Provide the (X, Y) coordinate of the cell's center where the given text is located.  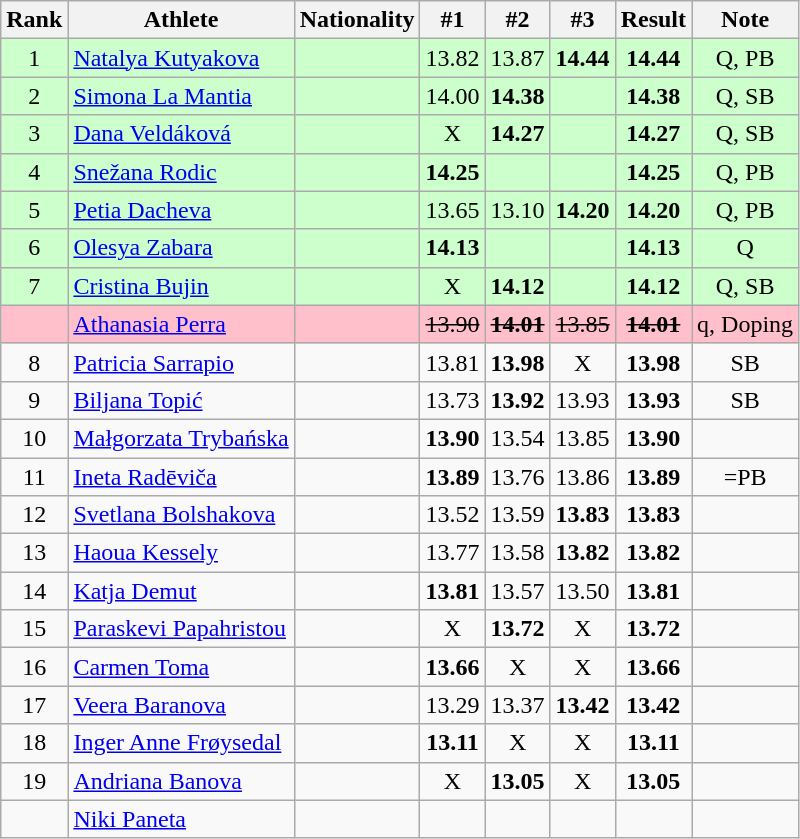
Carmen Toma (181, 667)
Nationality (357, 20)
14.00 (452, 96)
13.57 (518, 591)
7 (34, 286)
#2 (518, 20)
Natalya Kutyakova (181, 58)
13.52 (452, 515)
4 (34, 172)
Olesya Zabara (181, 248)
Q (746, 248)
13.58 (518, 553)
11 (34, 477)
Katja Demut (181, 591)
q, Doping (746, 324)
Dana Veldáková (181, 134)
#1 (452, 20)
13.10 (518, 210)
5 (34, 210)
Patricia Sarrapio (181, 362)
Cristina Bujin (181, 286)
13.37 (518, 705)
Ineta Radēviča (181, 477)
Svetlana Bolshakova (181, 515)
Athlete (181, 20)
6 (34, 248)
Athanasia Perra (181, 324)
=PB (746, 477)
Result (653, 20)
19 (34, 781)
Simona La Mantia (181, 96)
Niki Paneta (181, 819)
Petia Dacheva (181, 210)
Haoua Kessely (181, 553)
3 (34, 134)
12 (34, 515)
Rank (34, 20)
8 (34, 362)
9 (34, 400)
13.29 (452, 705)
13.65 (452, 210)
Note (746, 20)
Veera Baranova (181, 705)
Biljana Topić (181, 400)
13 (34, 553)
Andriana Banova (181, 781)
13.76 (518, 477)
#3 (582, 20)
15 (34, 629)
13.59 (518, 515)
10 (34, 438)
13.73 (452, 400)
13.54 (518, 438)
16 (34, 667)
13.92 (518, 400)
13.86 (582, 477)
13.50 (582, 591)
Małgorzata Trybańska (181, 438)
Inger Anne Frøysedal (181, 743)
14 (34, 591)
13.77 (452, 553)
2 (34, 96)
Snežana Rodic (181, 172)
17 (34, 705)
1 (34, 58)
13.87 (518, 58)
18 (34, 743)
Paraskevi Papahristou (181, 629)
